Output the [x, y] coordinate of the center of the cell containing the given text.  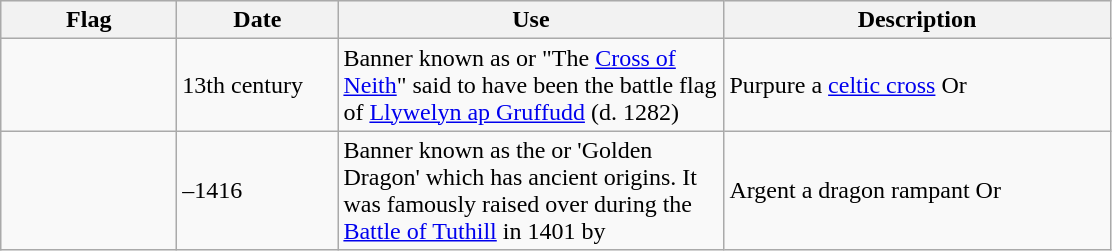
Date [258, 20]
–1416 [258, 190]
Banner known as or "The Cross of Neith" said to have been the battle flag of Llywelyn ap Gruffudd (d. 1282) [531, 85]
Description [917, 20]
Purpure a celtic cross Or [917, 85]
Use [531, 20]
Argent a dragon rampant Or [917, 190]
Flag [89, 20]
Banner known as the or 'Golden Dragon' which has ancient origins. It was famously raised over during the Battle of Tuthill in 1401 by [531, 190]
13th century [258, 85]
